From the cell containing the given text, extract its center point as [X, Y] coordinate. 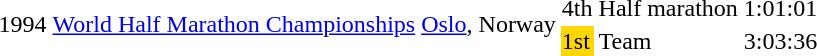
Team [668, 41]
1st [577, 41]
